Identify which cell holds the provided text, then report its (X, Y) central coordinate. 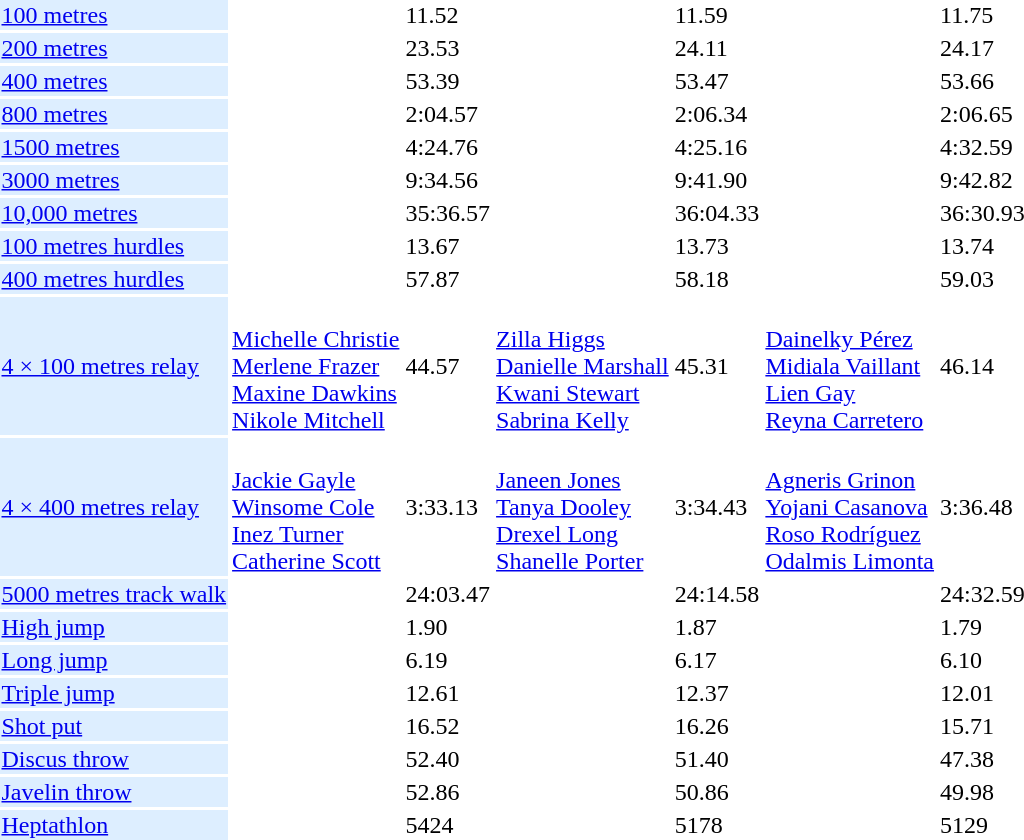
100 metres hurdles (114, 246)
13.67 (448, 246)
Heptathlon (114, 825)
57.87 (448, 279)
2:04.57 (448, 114)
Discus throw (114, 759)
5000 metres track walk (114, 594)
16.52 (448, 726)
13.73 (717, 246)
45.31 (717, 366)
100 metres (114, 15)
58.18 (717, 279)
35:36.57 (448, 213)
10,000 metres (114, 213)
1.87 (717, 627)
Long jump (114, 660)
Michelle ChristieMerlene FrazerMaxine DawkinsNikole Mitchell (316, 366)
Triple jump (114, 693)
2:06.34 (717, 114)
12.37 (717, 693)
Javelin throw (114, 792)
4:25.16 (717, 147)
9:41.90 (717, 180)
52.86 (448, 792)
Shot put (114, 726)
Agneris GrinonYojani CasanovaRoso RodríguezOdalmis Limonta (850, 507)
23.53 (448, 48)
6.19 (448, 660)
3:34.43 (717, 507)
1500 metres (114, 147)
400 metres (114, 81)
6.17 (717, 660)
3000 metres (114, 180)
51.40 (717, 759)
24.11 (717, 48)
53.47 (717, 81)
44.57 (448, 366)
High jump (114, 627)
52.40 (448, 759)
800 metres (114, 114)
5178 (717, 825)
9:34.56 (448, 180)
400 metres hurdles (114, 279)
Dainelky PérezMidiala VaillantLien GayReyna Carretero (850, 366)
12.61 (448, 693)
16.26 (717, 726)
53.39 (448, 81)
Jackie GayleWinsome ColeInez TurnerCatherine Scott (316, 507)
5424 (448, 825)
1.90 (448, 627)
11.59 (717, 15)
50.86 (717, 792)
4:24.76 (448, 147)
Zilla HiggsDanielle MarshallKwani StewartSabrina Kelly (583, 366)
11.52 (448, 15)
4 × 400 metres relay (114, 507)
24:03.47 (448, 594)
200 metres (114, 48)
Janeen JonesTanya DooleyDrexel LongShanelle Porter (583, 507)
4 × 100 metres relay (114, 366)
3:33.13 (448, 507)
24:14.58 (717, 594)
36:04.33 (717, 213)
